Pinpoint the cell where the given text exists, returning its (x, y) midpoint coordinate. 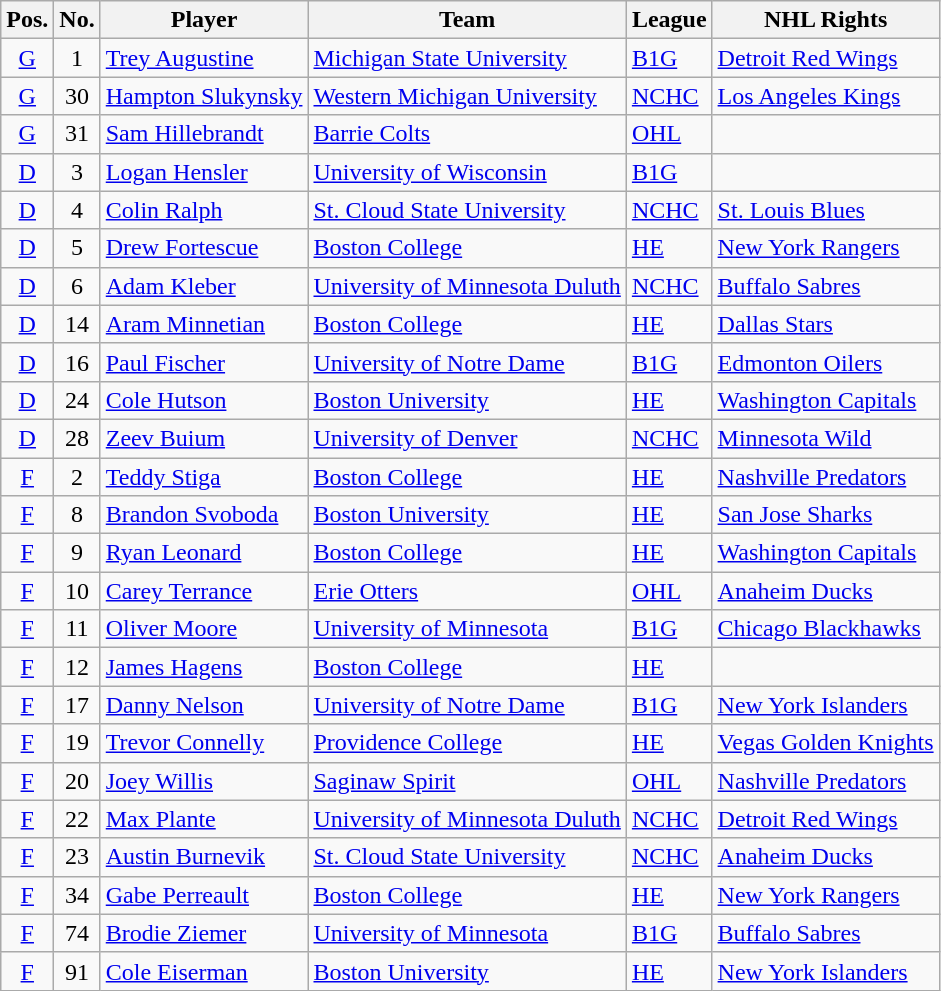
Michigan State University (467, 58)
Max Plante (204, 819)
NHL Rights (826, 20)
Los Angeles Kings (826, 96)
University of Wisconsin (467, 172)
Team (467, 20)
Vegas Golden Knights (826, 743)
Brandon Svoboda (204, 515)
91 (77, 971)
23 (77, 857)
22 (77, 819)
Trevor Connelly (204, 743)
Sam Hillebrandt (204, 134)
Edmonton Oilers (826, 362)
Colin Ralph (204, 210)
Barrie Colts (467, 134)
28 (77, 438)
Drew Fortescue (204, 248)
San Jose Sharks (826, 515)
20 (77, 781)
11 (77, 629)
12 (77, 667)
3 (77, 172)
Cole Eiserman (204, 971)
Saginaw Spirit (467, 781)
Logan Hensler (204, 172)
Cole Hutson (204, 400)
74 (77, 933)
1 (77, 58)
Paul Fischer (204, 362)
30 (77, 96)
Zeev Buium (204, 438)
19 (77, 743)
James Hagens (204, 667)
Ryan Leonard (204, 553)
Pos. (28, 20)
14 (77, 324)
Hampton Slukynsky (204, 96)
Adam Kleber (204, 286)
Brodie Ziemer (204, 933)
4 (77, 210)
Trey Augustine (204, 58)
31 (77, 134)
St. Louis Blues (826, 210)
5 (77, 248)
17 (77, 705)
Teddy Stiga (204, 477)
24 (77, 400)
League (669, 20)
Gabe Perreault (204, 895)
Aram Minnetian (204, 324)
Danny Nelson (204, 705)
Austin Burnevik (204, 857)
Chicago Blackhawks (826, 629)
Western Michigan University (467, 96)
6 (77, 286)
Providence College (467, 743)
Erie Otters (467, 591)
University of Denver (467, 438)
9 (77, 553)
Player (204, 20)
2 (77, 477)
No. (77, 20)
16 (77, 362)
10 (77, 591)
Minnesota Wild (826, 438)
Joey Willis (204, 781)
Oliver Moore (204, 629)
34 (77, 895)
Dallas Stars (826, 324)
Carey Terrance (204, 591)
8 (77, 515)
